Capture the cell that displays the provided text and extract its (X, Y) central coordinate. 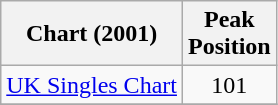
PeakPosition (229, 34)
Chart (2001) (92, 34)
UK Singles Chart (92, 85)
101 (229, 85)
